From the cell containing the given text, extract its center point as (X, Y) coordinate. 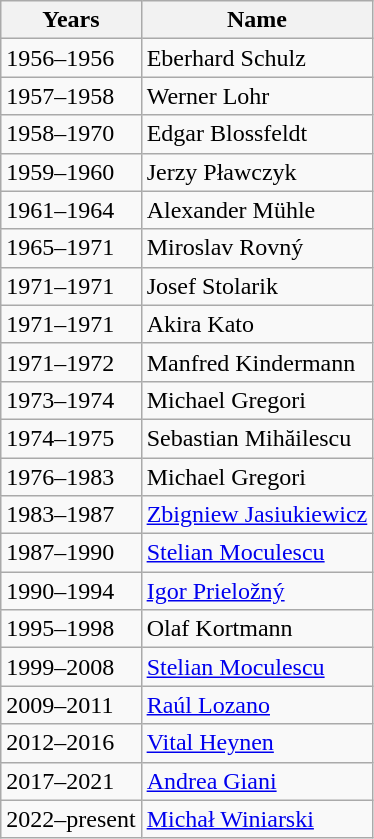
1976–1983 (71, 477)
1956–1956 (71, 58)
2009–2011 (71, 705)
Edgar Blossfeldt (257, 134)
Vital Heynen (257, 743)
1999–2008 (71, 667)
Eberhard Schulz (257, 58)
Igor Prieložný (257, 591)
Raúl Lozano (257, 705)
1995–1998 (71, 629)
2012–2016 (71, 743)
Olaf Kortmann (257, 629)
1974–1975 (71, 438)
Andrea Giani (257, 781)
Alexander Mühle (257, 210)
2022–present (71, 819)
Josef Stolarik (257, 286)
Miroslav Rovný (257, 248)
Werner Lohr (257, 96)
1971–1972 (71, 362)
1990–1994 (71, 591)
Jerzy Pławczyk (257, 172)
1973–1974 (71, 400)
Years (71, 20)
Michał Winiarski (257, 819)
1961–1964 (71, 210)
Manfred Kindermann (257, 362)
1965–1971 (71, 248)
1983–1987 (71, 515)
Sebastian Mihăilescu (257, 438)
Zbigniew Jasiukiewicz (257, 515)
1959–1960 (71, 172)
1957–1958 (71, 96)
1958–1970 (71, 134)
Name (257, 20)
1987–1990 (71, 553)
2017–2021 (71, 781)
Akira Kato (257, 324)
